Search for the cell housing the specified text and yield its [X, Y] center coordinate. 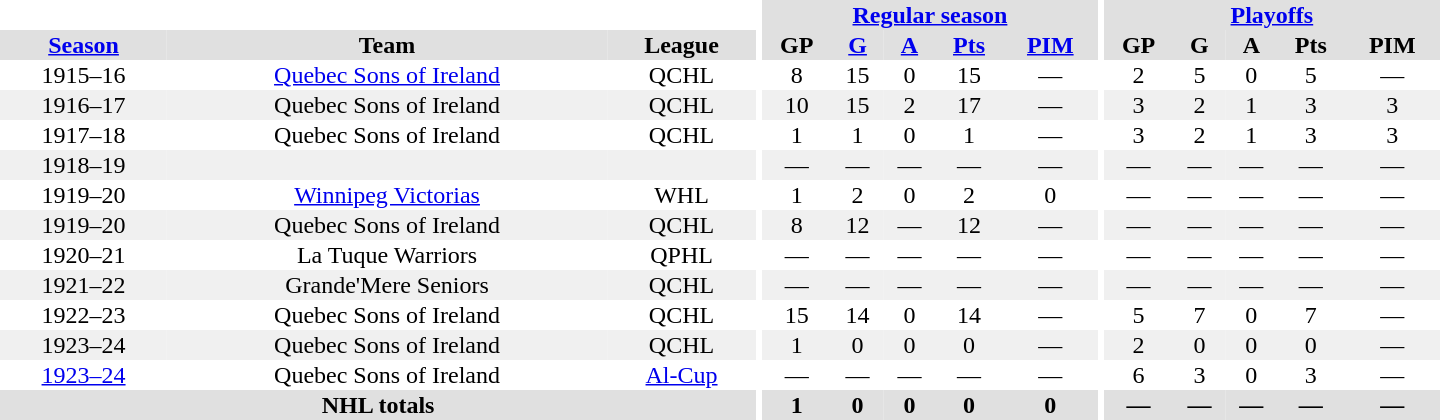
1917–18 [84, 135]
1922–23 [84, 315]
La Tuque Warriors [387, 255]
QPHL [682, 255]
Season [84, 45]
1916–17 [84, 105]
NHL totals [378, 405]
6 [1139, 375]
Team [387, 45]
League [682, 45]
Playoffs [1272, 15]
WHL [682, 195]
10 [797, 105]
1921–22 [84, 285]
1915–16 [84, 75]
1918–19 [84, 165]
Regular season [930, 15]
Al-Cup [682, 375]
Winnipeg Victorias [387, 195]
17 [968, 105]
Grande'Mere Seniors [387, 285]
1920–21 [84, 255]
